Locate the cell with the specified text and output its (X, Y) center coordinate. 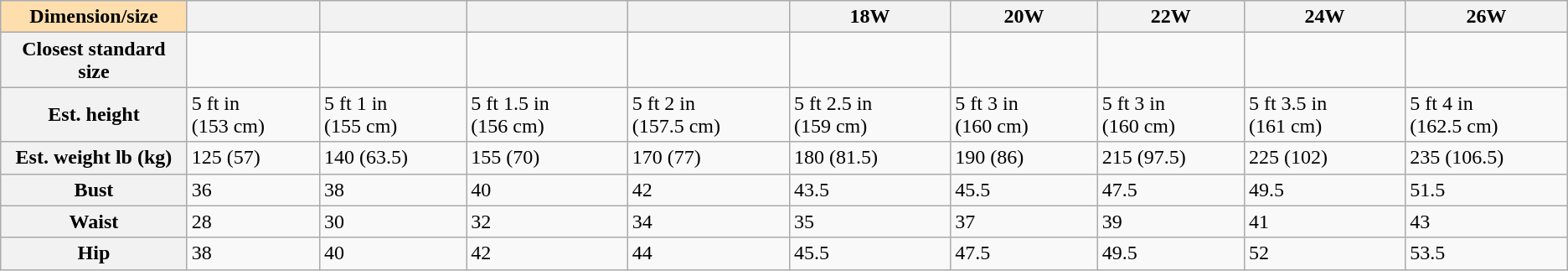
180 (81.5) (869, 158)
190 (86) (1024, 158)
170 (77) (709, 158)
18W (869, 17)
44 (709, 253)
Bust (94, 190)
22W (1171, 17)
5 ft 4 in (162.5 cm) (1486, 114)
34 (709, 221)
32 (547, 221)
235 (106.5) (1486, 158)
36 (253, 190)
5 ft 2.5 in (159 cm) (869, 114)
5 ft 1 in (155 cm) (392, 114)
Closest standard size (94, 60)
53.5 (1486, 253)
Est. weight lb (kg) (94, 158)
5 ft 2 in (157.5 cm) (709, 114)
225 (102) (1324, 158)
20W (1024, 17)
41 (1324, 221)
215 (97.5) (1171, 158)
5 ft 1.5 in (156 cm) (547, 114)
30 (392, 221)
Hip (94, 253)
43.5 (869, 190)
5 ft 3.5 in (161 cm) (1324, 114)
37 (1024, 221)
Waist (94, 221)
43 (1486, 221)
Dimension/size (94, 17)
125 (57) (253, 158)
155 (70) (547, 158)
26W (1486, 17)
5 ft in (153 cm) (253, 114)
Est. height (94, 114)
39 (1171, 221)
35 (869, 221)
51.5 (1486, 190)
24W (1324, 17)
52 (1324, 253)
28 (253, 221)
140 (63.5) (392, 158)
